Provide the [X, Y] coordinate of the cell's center where the given text is located.  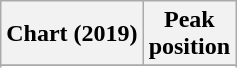
Chart (2019) [72, 34]
Peak position [189, 34]
